Output the (X, Y) coordinate of the center of the cell containing the given text.  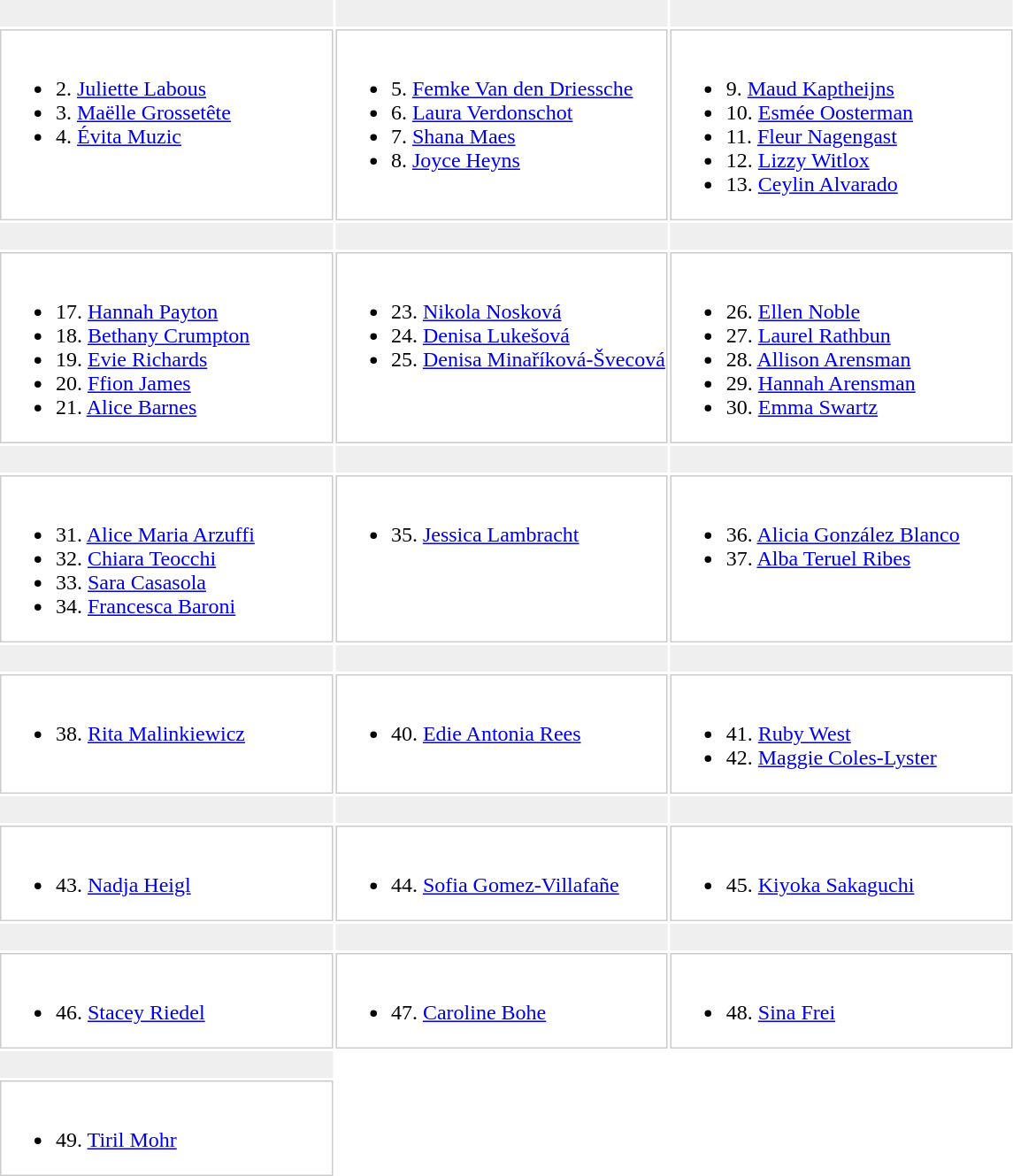
44. Sofia Gomez-Villafañe (502, 873)
2. Juliette Labous3. Maëlle Grossetête4. Évita Muzic (166, 125)
40. Edie Antonia Rees (502, 734)
47. Caroline Bohe (502, 1001)
46. Stacey Riedel (166, 1001)
35. Jessica Lambracht (502, 559)
45. Kiyoka Sakaguchi (842, 873)
26. Ellen Noble27. Laurel Rathbun28. Allison Arensman29. Hannah Arensman30. Emma Swartz (842, 348)
38. Rita Malinkiewicz (166, 734)
17. Hannah Payton18. Bethany Crumpton19. Evie Richards20. Ffion James21. Alice Barnes (166, 348)
36. Alicia González Blanco37. Alba Teruel Ribes (842, 559)
41. Ruby West42. Maggie Coles-Lyster (842, 734)
9. Maud Kaptheijns10. Esmée Oosterman11. Fleur Nagengast12. Lizzy Witlox13. Ceylin Alvarado (842, 125)
23. Nikola Nosková24. Denisa Lukešová25. Denisa Minaříková-Švecová (502, 348)
31. Alice Maria Arzuffi32. Chiara Teocchi33. Sara Casasola34. Francesca Baroni (166, 559)
5. Femke Van den Driessche6. Laura Verdonschot7. Shana Maes8. Joyce Heyns (502, 125)
48. Sina Frei (842, 1001)
49. Tiril Mohr (166, 1128)
43. Nadja Heigl (166, 873)
